Find where the given text appears and provide that cell's center as [x, y] coordinate. 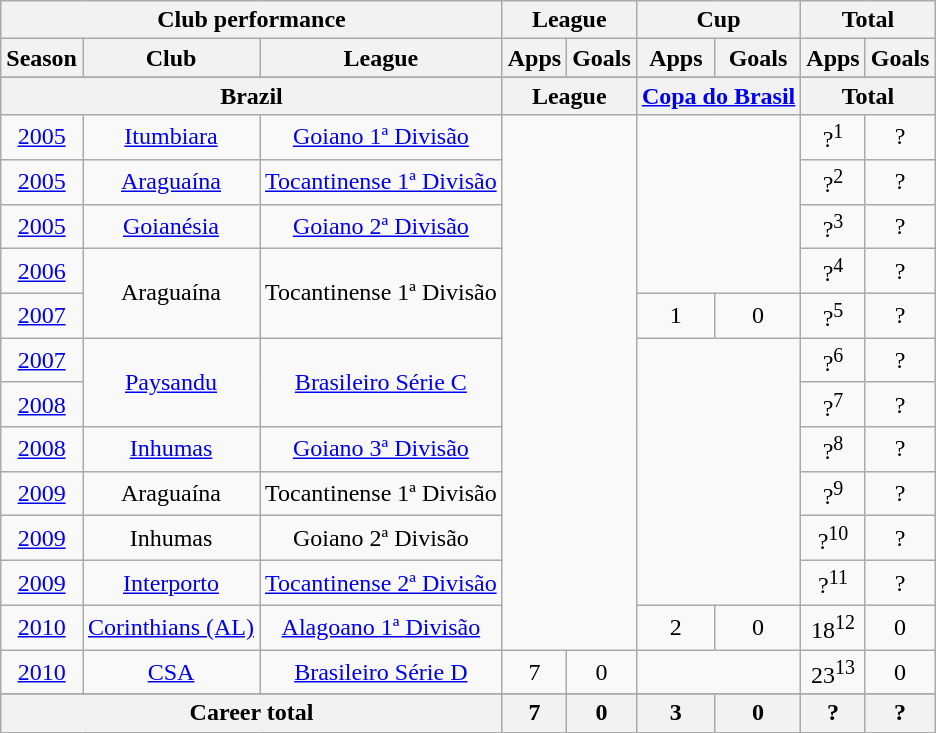
?7 [833, 404]
?5 [833, 316]
?2 [833, 182]
3 [676, 713]
2006 [42, 272]
2 [676, 628]
Goiano 1ª Divisão [382, 138]
1812 [833, 628]
Alagoano 1ª Divisão [382, 628]
Brasileiro Série D [382, 672]
Brazil [252, 96]
?8 [833, 450]
?6 [833, 360]
Itumbiara [170, 138]
Interporto [170, 582]
1 [676, 316]
Goiano 3ª Divisão [382, 450]
Tocantinense 2ª Divisão [382, 582]
Season [42, 58]
?9 [833, 494]
Goianésia [170, 226]
?11 [833, 582]
Career total [252, 713]
Brasileiro Série C [382, 382]
Copa do Brasil [718, 96]
Corinthians (AL) [170, 628]
?1 [833, 138]
?10 [833, 538]
CSA [170, 672]
Club [170, 58]
Cup [718, 20]
?3 [833, 226]
Paysandu [170, 382]
2313 [833, 672]
?4 [833, 272]
Club performance [252, 20]
